For the text-containing cell, return its midpoint in [X, Y] coordinate format. 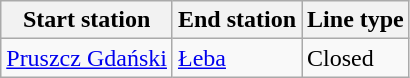
Pruszcz Gdański [87, 58]
Start station [87, 20]
Łeba [236, 58]
Closed [356, 58]
End station [236, 20]
Line type [356, 20]
